Locate the cell with the specified text and output its [X, Y] center coordinate. 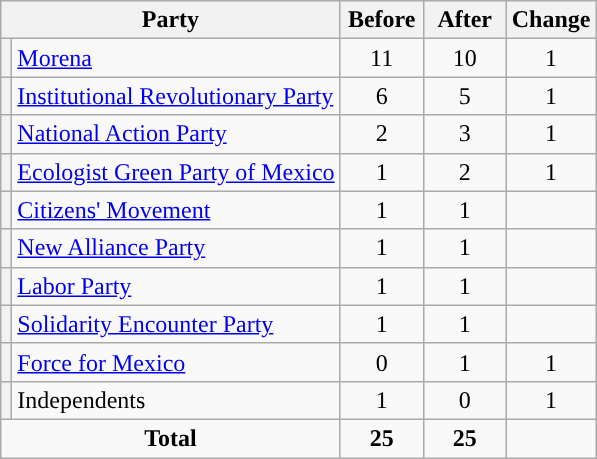
Party [170, 20]
10 [464, 58]
Ecologist Green Party of Mexico [176, 172]
Morena [176, 58]
New Alliance Party [176, 248]
3 [464, 134]
Force for Mexico [176, 362]
11 [382, 58]
Institutional Revolutionary Party [176, 96]
5 [464, 96]
After [464, 20]
Labor Party [176, 286]
Before [382, 20]
Solidarity Encounter Party [176, 324]
6 [382, 96]
Citizens' Movement [176, 210]
Change [551, 20]
National Action Party [176, 134]
Total [170, 438]
Independents [176, 400]
